Determine the (X, Y) coordinate at the center of the cell enclosing the given text.  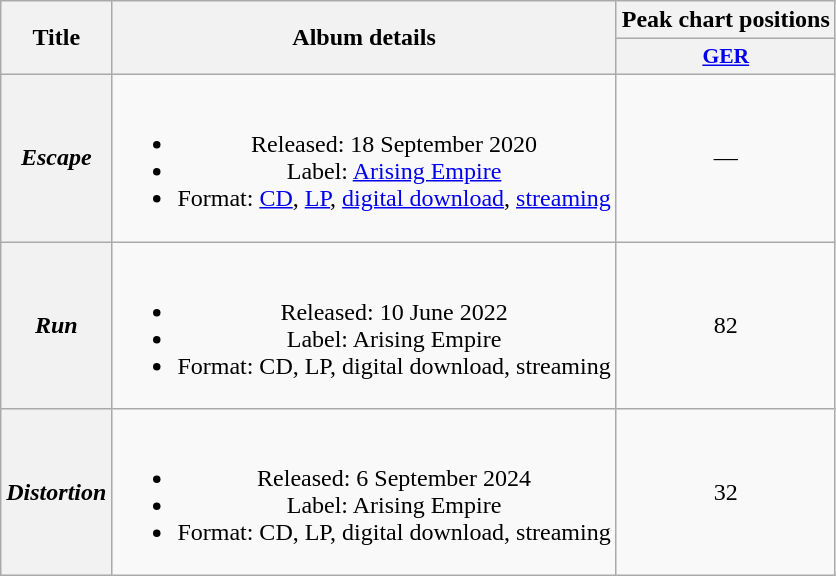
Run (56, 326)
32 (726, 492)
82 (726, 326)
Distortion (56, 492)
Album details (364, 38)
Peak chart positions (726, 20)
Released: 6 September 2024Label: Arising EmpireFormat: CD, LP, digital download, streaming (364, 492)
— (726, 158)
Released: 18 September 2020Label: Arising EmpireFormat: CD, LP, digital download, streaming (364, 158)
Released: 10 June 2022Label: Arising EmpireFormat: CD, LP, digital download, streaming (364, 326)
Escape (56, 158)
GER (726, 57)
Title (56, 38)
